Determine the [x, y] coordinate at the center of the cell enclosing the given text.  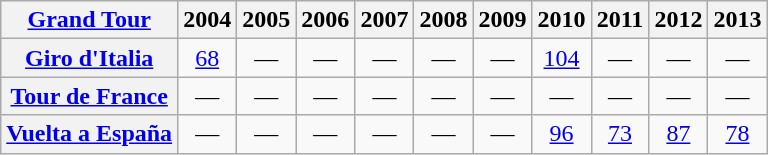
68 [208, 58]
73 [620, 134]
2013 [738, 20]
Giro d'Italia [90, 58]
104 [562, 58]
96 [562, 134]
2012 [678, 20]
2011 [620, 20]
2010 [562, 20]
Tour de France [90, 96]
2004 [208, 20]
2005 [266, 20]
2007 [384, 20]
2008 [444, 20]
Grand Tour [90, 20]
78 [738, 134]
2006 [326, 20]
Vuelta a España [90, 134]
2009 [502, 20]
87 [678, 134]
